Find where the given text appears and provide that cell's center as [x, y] coordinate. 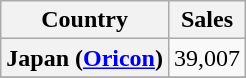
Sales [206, 20]
Japan (Oricon) [85, 58]
Country [85, 20]
39,007 [206, 58]
